Detect which cell encompasses the target text, then output its [X, Y] center coordinate. 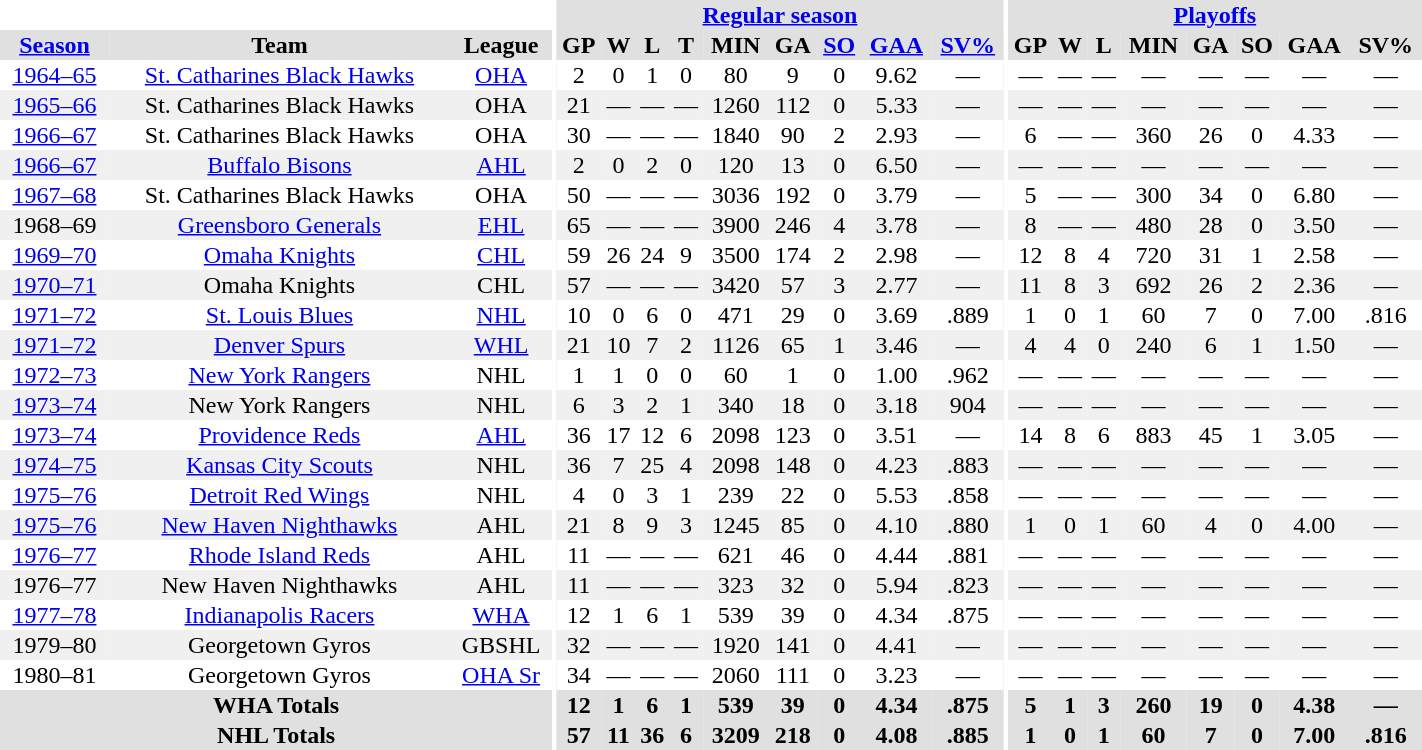
3500 [736, 255]
45 [1210, 435]
621 [736, 555]
.880 [968, 525]
148 [792, 465]
Kansas City Scouts [280, 465]
Providence Reds [280, 435]
1.00 [896, 375]
1920 [736, 645]
17 [619, 435]
1977–78 [54, 615]
WHL [501, 345]
13 [792, 165]
120 [736, 165]
6.80 [1314, 195]
GBSHL [501, 645]
46 [792, 555]
22 [792, 495]
141 [792, 645]
1964–65 [54, 75]
.889 [968, 315]
720 [1154, 255]
3209 [736, 735]
480 [1154, 225]
2.77 [896, 285]
4.00 [1314, 525]
OHA Sr [501, 675]
2.93 [896, 135]
9.62 [896, 75]
NHL Totals [276, 735]
T [686, 45]
85 [792, 525]
323 [736, 585]
1245 [736, 525]
1968–69 [54, 225]
3.79 [896, 195]
246 [792, 225]
80 [736, 75]
Regular season [780, 15]
EHL [501, 225]
4.44 [896, 555]
2.98 [896, 255]
260 [1154, 705]
3.69 [896, 315]
4.08 [896, 735]
3.78 [896, 225]
24 [652, 255]
28 [1210, 225]
240 [1154, 345]
.885 [968, 735]
League [501, 45]
5.33 [896, 105]
25 [652, 465]
.883 [968, 465]
Greensboro Generals [280, 225]
471 [736, 315]
St. Louis Blues [280, 315]
340 [736, 405]
50 [578, 195]
.881 [968, 555]
1.50 [1314, 345]
1965–66 [54, 105]
Detroit Red Wings [280, 495]
1260 [736, 105]
2.58 [1314, 255]
3420 [736, 285]
883 [1154, 435]
Team [280, 45]
3.05 [1314, 435]
18 [792, 405]
5.53 [896, 495]
1980–81 [54, 675]
3900 [736, 225]
3.50 [1314, 225]
174 [792, 255]
31 [1210, 255]
.823 [968, 585]
WHA Totals [276, 705]
29 [792, 315]
2060 [736, 675]
Rhode Island Reds [280, 555]
Playoffs [1215, 15]
4.41 [896, 645]
2.36 [1314, 285]
123 [792, 435]
6.50 [896, 165]
WHA [501, 615]
3.23 [896, 675]
59 [578, 255]
360 [1154, 135]
3.18 [896, 405]
30 [578, 135]
.962 [968, 375]
3036 [736, 195]
1970–71 [54, 285]
192 [792, 195]
904 [968, 405]
3.51 [896, 435]
1840 [736, 135]
19 [1210, 705]
4.23 [896, 465]
218 [792, 735]
111 [792, 675]
.858 [968, 495]
300 [1154, 195]
1126 [736, 345]
4.33 [1314, 135]
3.46 [896, 345]
Denver Spurs [280, 345]
1979–80 [54, 645]
4.10 [896, 525]
4.38 [1314, 705]
5.94 [896, 585]
112 [792, 105]
1967–68 [54, 195]
1969–70 [54, 255]
14 [1030, 435]
1972–73 [54, 375]
692 [1154, 285]
90 [792, 135]
Buffalo Bisons [280, 165]
239 [736, 495]
Season [54, 45]
Indianapolis Racers [280, 615]
1974–75 [54, 465]
